Return [x, y] of the center of cell containing provided text 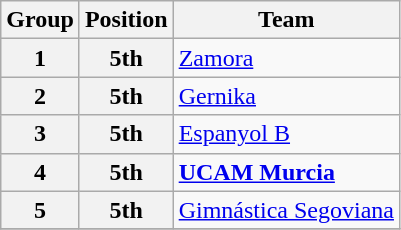
Gimnástica Segoviana [286, 210]
Group [40, 20]
Gernika [286, 96]
5 [40, 210]
2 [40, 96]
1 [40, 58]
Espanyol B [286, 134]
UCAM Murcia [286, 172]
3 [40, 134]
Zamora [286, 58]
Position [126, 20]
4 [40, 172]
Team [286, 20]
